For the text-containing cell, return its midpoint in [x, y] coordinate format. 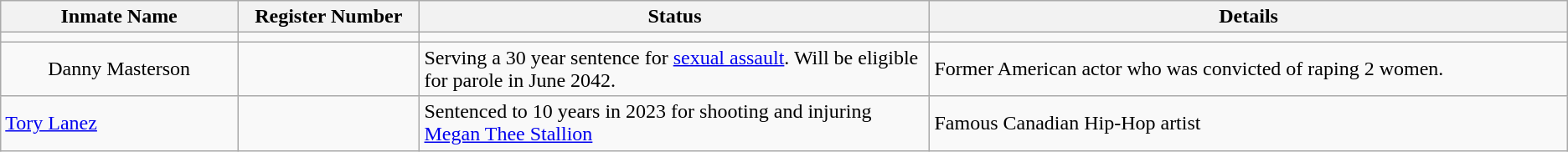
Register Number [328, 17]
Famous Canadian Hip-Hop artist [1248, 124]
Tory Lanez [119, 124]
Serving a 30 year sentence for sexual assault. Will be eligible for parole in June 2042. [675, 68]
Sentenced to 10 years in 2023 for shooting and injuring Megan Thee Stallion [675, 124]
Danny Masterson [119, 68]
Inmate Name [119, 17]
Status [675, 17]
Former American actor who was convicted of raping 2 women. [1248, 68]
Details [1248, 17]
